Provide the (X, Y) coordinate of the cell's center where the given text is located.  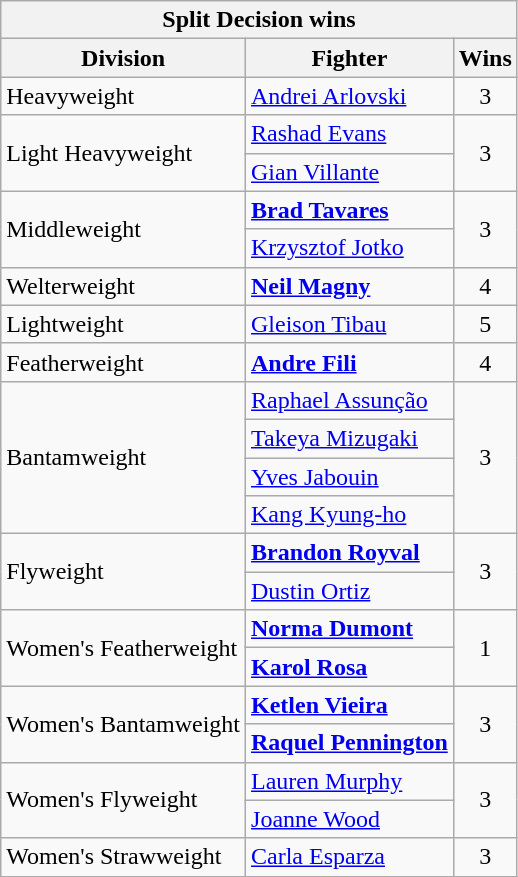
Split Decision wins (260, 20)
Raphael Assunção (350, 400)
Featherweight (124, 362)
Joanne Wood (350, 819)
Women's Strawweight (124, 857)
Andrei Arlovski (350, 96)
Lauren Murphy (350, 781)
Brad Tavares (350, 210)
Gleison Tibau (350, 324)
Yves Jabouin (350, 477)
Rashad Evans (350, 134)
Raquel Pennington (350, 743)
Krzysztof Jotko (350, 248)
5 (485, 324)
Neil Magny (350, 286)
Brandon Royval (350, 553)
Heavyweight (124, 96)
Welterweight (124, 286)
Carla Esparza (350, 857)
Middleweight (124, 229)
Women's Bantamweight (124, 724)
Bantamweight (124, 457)
Flyweight (124, 572)
Ketlen Vieira (350, 705)
1 (485, 648)
Takeya Mizugaki (350, 438)
Kang Kyung-ho (350, 515)
Women's Flyweight (124, 800)
Dustin Ortiz (350, 591)
Women's Featherweight (124, 648)
Wins (485, 58)
Andre Fili (350, 362)
Light Heavyweight (124, 153)
Fighter (350, 58)
Karol Rosa (350, 667)
Division (124, 58)
Norma Dumont (350, 629)
Lightweight (124, 324)
Gian Villante (350, 172)
